Return the (X, Y) coordinate for the center point of the cell that contains the specified text.  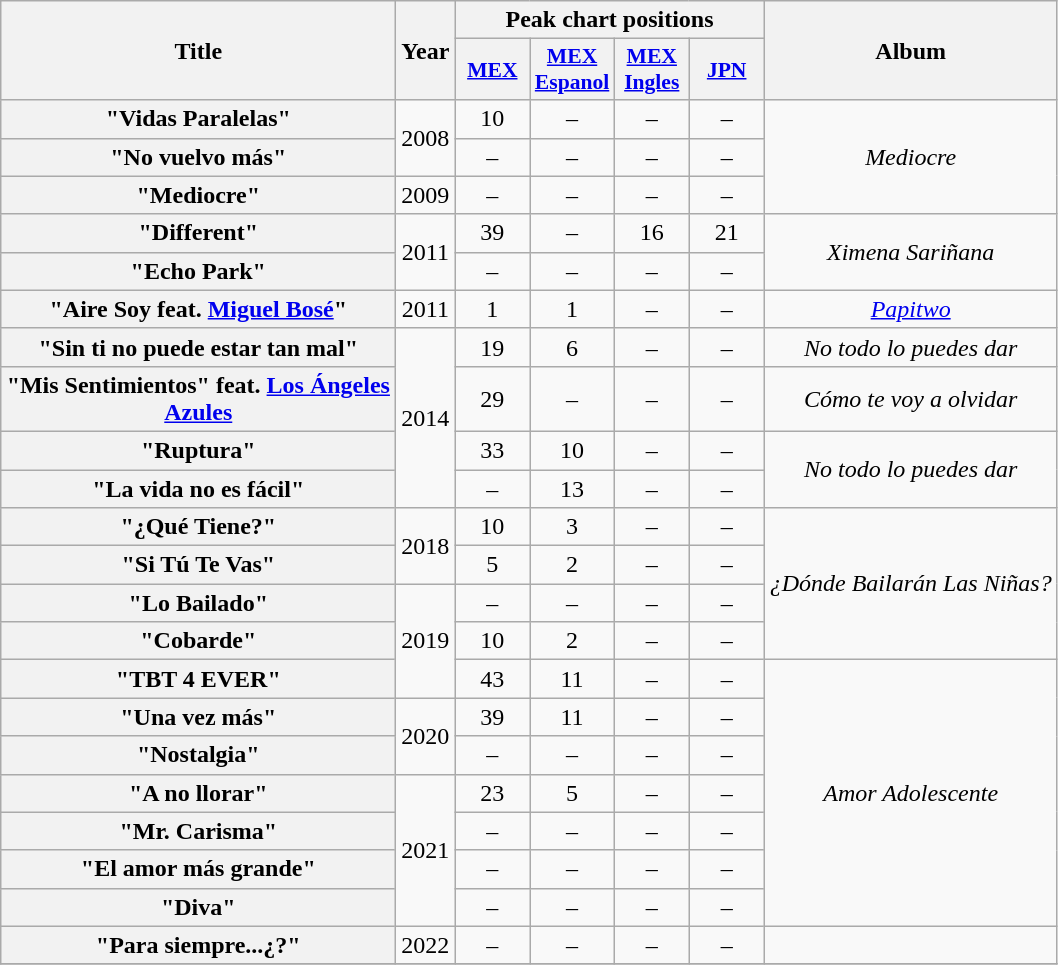
2018 (426, 546)
2008 (426, 138)
"El amor más grande" (198, 869)
"Echo Park" (198, 271)
MEX (492, 70)
"A no llorar" (198, 793)
21 (726, 233)
33 (492, 450)
"No vuelvo más" (198, 157)
13 (572, 489)
"Lo Bailado" (198, 603)
MEXEspanol (572, 70)
Year (426, 50)
Mediocre (910, 157)
29 (492, 398)
6 (572, 347)
Title (198, 50)
"Mis Sentimientos" feat. Los Ángeles Azules (198, 398)
2022 (426, 945)
Amor Adolescente (910, 793)
"Para siempre...¿?" (198, 945)
Ximena Sariñana (910, 252)
"Vidas Paralelas" (198, 119)
"Aire Soy feat. Miguel Bosé" (198, 309)
"Different" (198, 233)
"Cobarde" (198, 641)
2019 (426, 641)
"La vida no es fácil" (198, 489)
"Sin ti no puede estar tan mal" (198, 347)
16 (652, 233)
2009 (426, 195)
"Mediocre" (198, 195)
Papitwo (910, 309)
3 (572, 527)
"Mr. Carisma" (198, 831)
MEXIngles (652, 70)
"¿Qué Tiene?" (198, 527)
43 (492, 679)
"Diva" (198, 907)
23 (492, 793)
¿Dónde Bailarán Las Niñas? (910, 584)
2014 (426, 418)
2021 (426, 850)
"Si Tú Te Vas" (198, 565)
"Nostalgia" (198, 755)
2020 (426, 736)
Album (910, 50)
"Ruptura" (198, 450)
"Una vez más" (198, 717)
Peak chart positions (610, 20)
Cómo te voy a olvidar (910, 398)
"TBT 4 EVER" (198, 679)
19 (492, 347)
JPN (726, 70)
